From the cell containing the given text, extract its center point as [x, y] coordinate. 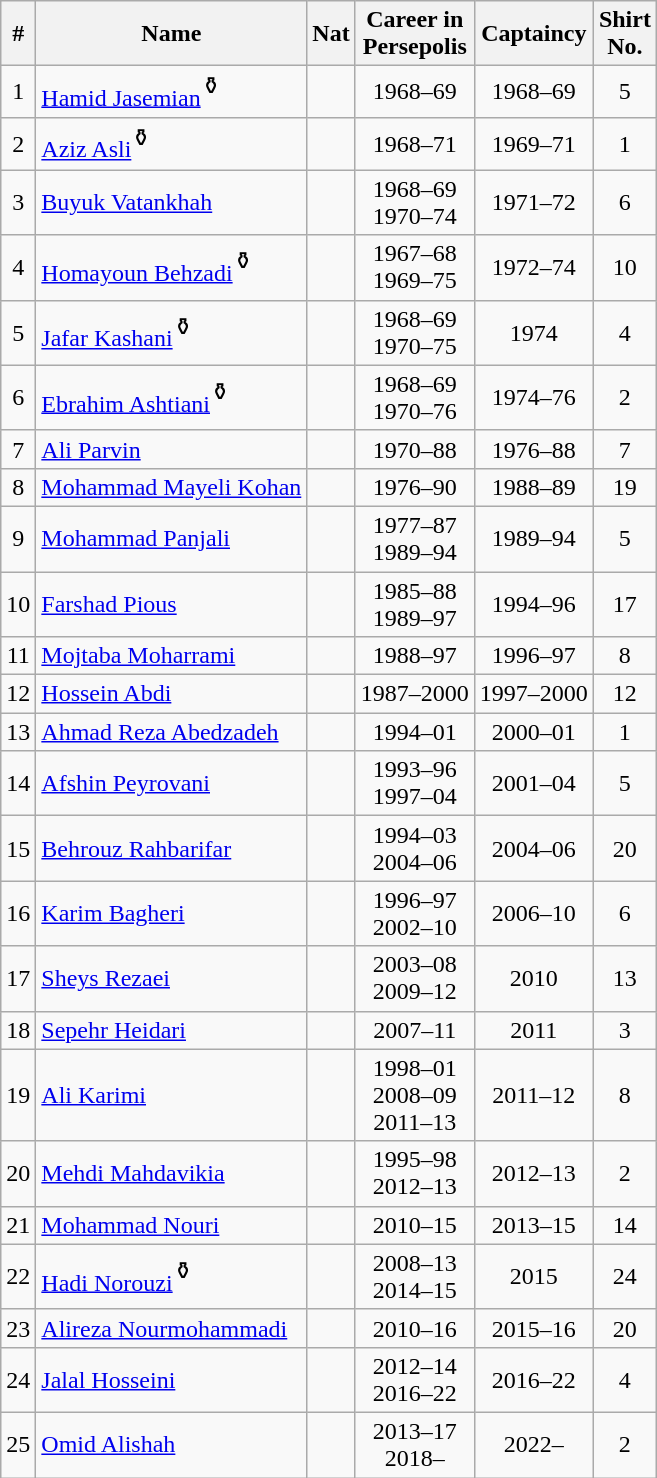
2015–16 [534, 1328]
1967–681969–75 [414, 268]
Jafar Kashani⚱ [172, 332]
2010 [534, 978]
2001–04 [534, 784]
1968–691970–74 [414, 202]
Mehdi Mahdavikia [172, 1174]
2010–16 [414, 1328]
Ebrahim Ashtiani⚱ [172, 398]
Behrouz Rahbarifar [172, 848]
1974–76 [534, 398]
1994–032004–06 [414, 848]
Mojtaba Moharrami [172, 656]
Name [172, 34]
1974 [534, 332]
1976–88 [534, 449]
2011 [534, 1030]
Alireza Nourmohammadi [172, 1328]
2022– [534, 1444]
2007–11 [414, 1030]
22 [18, 1276]
Mohammad Mayeli Kohan [172, 487]
1977–871989–94 [414, 538]
Mohammad Panjali [172, 538]
Farshad Pious [172, 604]
9 [18, 538]
Hossein Abdi [172, 694]
Karim Bagheri [172, 914]
Sheys Rezaei [172, 978]
Ali Parvin [172, 449]
23 [18, 1328]
1970–88 [414, 449]
# [18, 34]
1972–74 [534, 268]
Captaincy [534, 34]
1971–72 [534, 202]
1997–2000 [534, 694]
1988–97 [414, 656]
1996–97 [534, 656]
1987–2000 [414, 694]
25 [18, 1444]
Omid Alishah [172, 1444]
2003–082009–12 [414, 978]
Homayoun Behzadi⚱ [172, 268]
Ali Karimi [172, 1095]
Mohammad Nouri [172, 1225]
Aziz Asli⚱ [172, 144]
1995–982012–13 [414, 1174]
1994–01 [414, 732]
Career in Persepolis [414, 34]
2010–15 [414, 1225]
Sepehr Heidari [172, 1030]
1968–691970–75 [414, 332]
1969–71 [534, 144]
2016–22 [534, 1380]
Jalal Hosseini [172, 1380]
Afshin Peyrovani [172, 784]
1996–972002–10 [414, 914]
1968–71 [414, 144]
2015 [534, 1276]
Hadi Norouzi⚱ [172, 1276]
Ahmad Reza Abedzadeh [172, 732]
21 [18, 1225]
2008–132014–15 [414, 1276]
2013–15 [534, 1225]
2013–172018– [414, 1444]
Buyuk Vatankhah [172, 202]
2011–12 [534, 1095]
1976–90 [414, 487]
2012–13 [534, 1174]
2012–142016–22 [414, 1380]
15 [18, 848]
2006–10 [534, 914]
1985–881989–97 [414, 604]
1968–691970–76 [414, 398]
1998–012008–092011–13 [414, 1095]
Hamid Jasemian⚱ [172, 92]
2000–01 [534, 732]
ShirtNo. [624, 34]
1994–96 [534, 604]
11 [18, 656]
16 [18, 914]
1993–961997–04 [414, 784]
1989–94 [534, 538]
Nat [331, 34]
2004–06 [534, 848]
18 [18, 1030]
1988–89 [534, 487]
